Scan for the cell matching the given text and deliver its [x, y] coordinate at center. 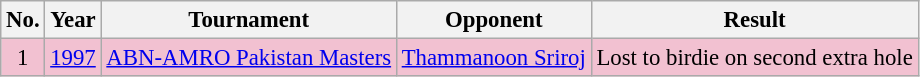
Tournament [248, 20]
ABN-AMRO Pakistan Masters [248, 58]
No. [23, 20]
Lost to birdie on second extra hole [754, 58]
1 [23, 58]
Opponent [494, 20]
Result [754, 20]
Thammanoon Sriroj [494, 58]
1997 [73, 58]
Year [73, 20]
